Detect which cell encompasses the target text, then output its [x, y] center coordinate. 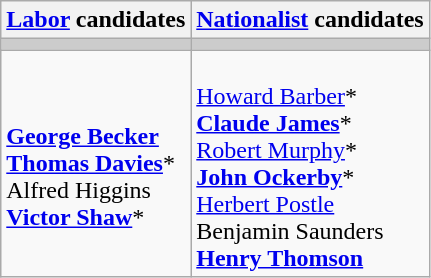
Labor candidates [96, 20]
George Becker Thomas Davies* Alfred Higgins Victor Shaw* [96, 164]
Nationalist candidates [310, 20]
Howard Barber* Claude James* Robert Murphy* John Ockerby* Herbert Postle Benjamin Saunders Henry Thomson [310, 164]
